Identify which cell holds the provided text, then report its (x, y) central coordinate. 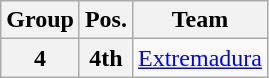
Pos. (106, 20)
4 (40, 58)
Group (40, 20)
Team (200, 20)
Extremadura (200, 58)
4th (106, 58)
